Determine the [x, y] coordinate at the center of the cell enclosing the given text.  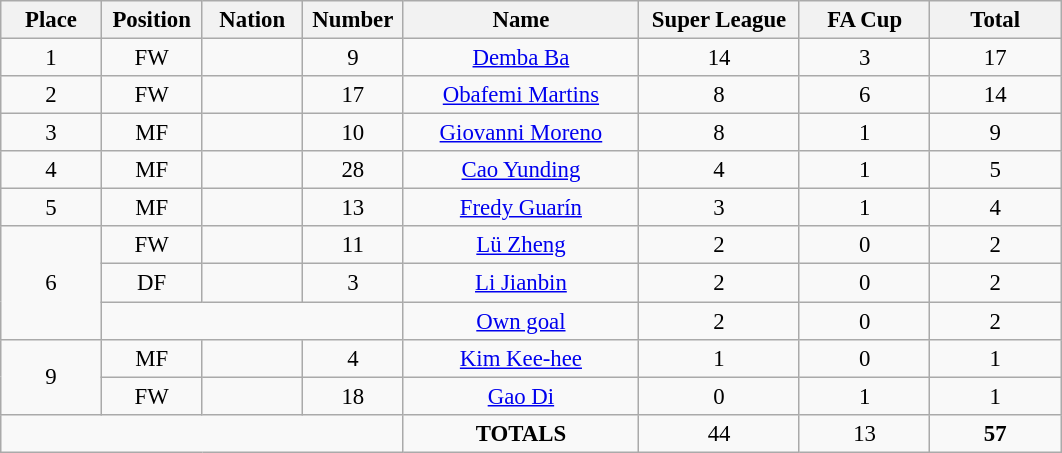
Cao Yunding [521, 170]
Number [354, 20]
DF [152, 283]
Lü Zheng [521, 245]
28 [354, 170]
Obafemi Martins [521, 95]
Giovanni Moreno [521, 133]
Gao Di [521, 396]
11 [354, 245]
Total [996, 20]
10 [354, 133]
Fredy Guarín [521, 208]
Position [152, 20]
Nation [252, 20]
57 [996, 433]
Kim Kee-hee [521, 358]
18 [354, 396]
Name [521, 20]
Place [52, 20]
FA Cup [864, 20]
Own goal [521, 321]
44 [720, 433]
Demba Ba [521, 58]
Super League [720, 20]
Li Jianbin [521, 283]
TOTALS [521, 433]
